Determine the (x, y) coordinate at the center of the cell enclosing the given text.  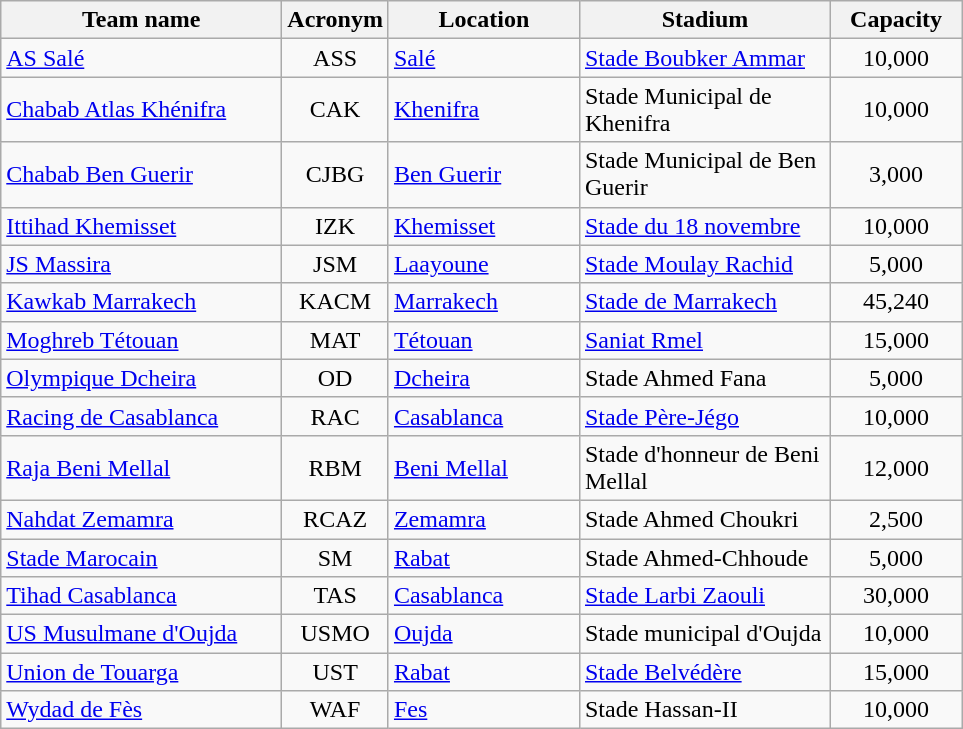
Stade Ahmed Choukri (704, 519)
CAK (336, 110)
Khemisset (484, 226)
Union de Touarga (142, 672)
2,500 (896, 519)
KACM (336, 302)
Kawkab Marrakech (142, 302)
IZK (336, 226)
Stade Moulay Rachid (704, 264)
Ittihad Khemisset (142, 226)
Racing de Casablanca (142, 416)
Laayoune (484, 264)
RAC (336, 416)
SM (336, 557)
Stade Municipal de Ben Guerir (704, 174)
Fes (484, 710)
Tihad Casablanca (142, 596)
US Musulmane d'Oujda (142, 634)
Stade municipal d'Oujda (704, 634)
Olympique Dcheira (142, 378)
Beni Mellal (484, 468)
Stade Père-Jégo (704, 416)
Stade Belvédère (704, 672)
RCAZ (336, 519)
MAT (336, 340)
Location (484, 20)
Oujda (484, 634)
12,000 (896, 468)
USMO (336, 634)
UST (336, 672)
Chabab Ben Guerir (142, 174)
Tétouan (484, 340)
3,000 (896, 174)
Stadium (704, 20)
Stade de Marrakech (704, 302)
Stade d'honneur de Beni Mellal (704, 468)
Dcheira (484, 378)
Chabab Atlas Khénifra (142, 110)
Acronym (336, 20)
AS Salé (142, 58)
Zemamra (484, 519)
WAF (336, 710)
Team name (142, 20)
Stade Municipal de Khenifra (704, 110)
Stade Marocain (142, 557)
Stade du 18 novembre (704, 226)
Marrakech (484, 302)
Stade Hassan-II (704, 710)
Ben Guerir (484, 174)
JSM (336, 264)
Stade Ahmed-Chhoude (704, 557)
45,240 (896, 302)
OD (336, 378)
CJBG (336, 174)
Moghreb Tétouan (142, 340)
30,000 (896, 596)
Khenifra (484, 110)
Stade Boubker Ammar (704, 58)
TAS (336, 596)
Capacity (896, 20)
Raja Beni Mellal (142, 468)
Stade Larbi Zaouli (704, 596)
ASS (336, 58)
RBM (336, 468)
Stade Ahmed Fana (704, 378)
Salé (484, 58)
Wydad de Fès (142, 710)
Nahdat Zemamra (142, 519)
Saniat Rmel (704, 340)
JS Massira (142, 264)
